Return the [x, y] coordinate for the center point of the cell that contains the specified text.  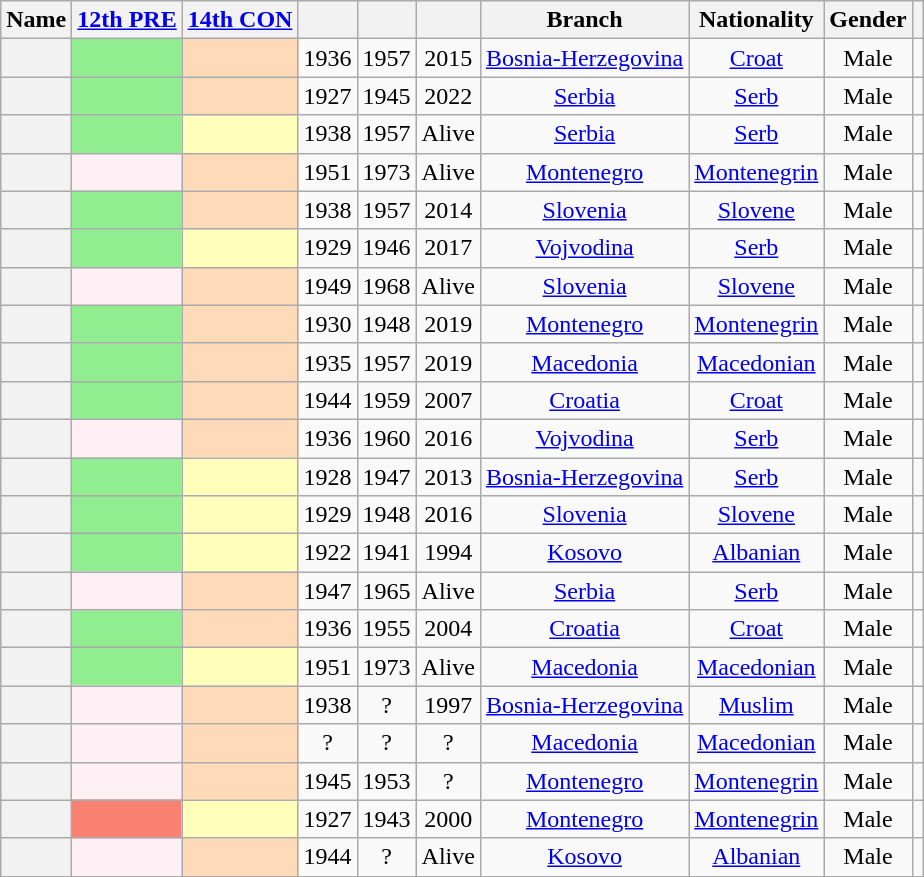
1941 [386, 553]
1965 [386, 591]
1955 [386, 629]
1953 [386, 781]
2004 [448, 629]
Name [36, 20]
Nationality [756, 20]
2022 [448, 96]
2015 [448, 58]
2014 [448, 210]
1935 [328, 362]
14th CON [240, 20]
12th PRE [127, 20]
1994 [448, 553]
1930 [328, 324]
1960 [386, 438]
Branch [584, 20]
2013 [448, 477]
1968 [386, 286]
1928 [328, 477]
1997 [448, 705]
2000 [448, 819]
1922 [328, 553]
1943 [386, 819]
1946 [386, 248]
Muslim [756, 705]
2017 [448, 248]
Gender [868, 20]
1949 [328, 286]
1959 [386, 400]
2007 [448, 400]
